Scan for the cell matching the given text and deliver its [X, Y] coordinate at center. 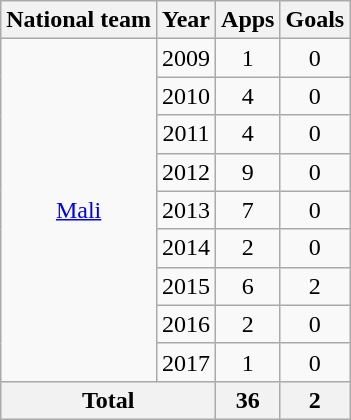
2016 [186, 324]
National team [79, 20]
2013 [186, 210]
36 [248, 400]
2017 [186, 362]
2010 [186, 96]
2014 [186, 248]
2009 [186, 58]
Mali [79, 210]
Goals [315, 20]
7 [248, 210]
6 [248, 286]
9 [248, 172]
Apps [248, 20]
2015 [186, 286]
2012 [186, 172]
Total [108, 400]
2011 [186, 134]
Year [186, 20]
